For the text-containing cell, return its midpoint in (x, y) coordinate format. 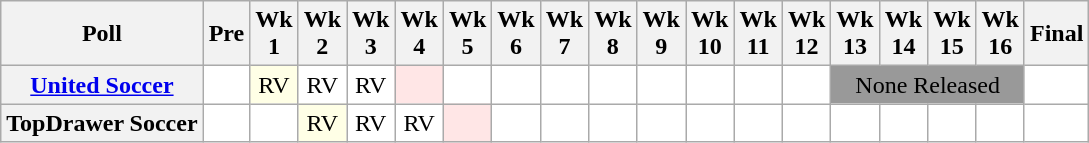
Wk1 (274, 34)
Wk14 (903, 34)
Wk7 (564, 34)
Wk6 (516, 34)
None Released (928, 85)
Wk2 (322, 34)
Wk16 (1000, 34)
United Soccer (102, 85)
Wk13 (855, 34)
Wk15 (952, 34)
TopDrawer Soccer (102, 123)
Poll (102, 34)
Wk8 (613, 34)
Wk3 (371, 34)
Wk11 (758, 34)
Wk4 (419, 34)
Pre (226, 34)
Final (1056, 34)
Wk9 (661, 34)
Wk12 (806, 34)
Wk10 (710, 34)
Wk5 (467, 34)
